From the cell containing the given text, extract its center point as (x, y) coordinate. 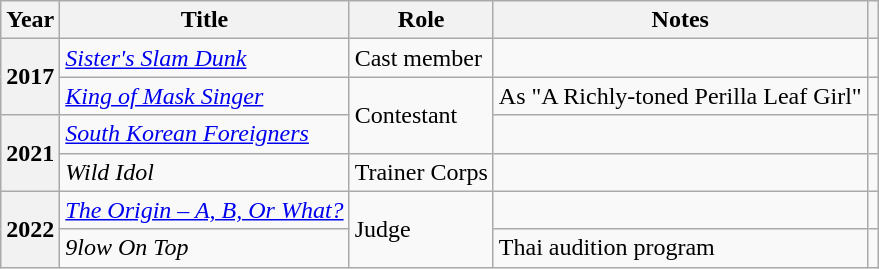
2021 (30, 153)
Contestant (421, 115)
Cast member (421, 58)
Judge (421, 229)
Title (204, 20)
Year (30, 20)
2017 (30, 77)
Thai audition program (680, 248)
Wild Idol (204, 172)
Trainer Corps (421, 172)
As "A Richly-toned Perilla Leaf Girl" (680, 96)
The Origin – A, B, Or What? (204, 210)
Notes (680, 20)
Sister's Slam Dunk (204, 58)
King of Mask Singer (204, 96)
2022 (30, 229)
9low On Top (204, 248)
Role (421, 20)
South Korean Foreigners (204, 134)
